Capture the cell that displays the provided text and extract its (X, Y) central coordinate. 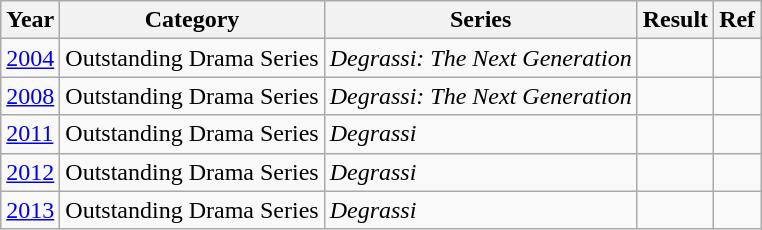
Year (30, 20)
2008 (30, 96)
2012 (30, 172)
2013 (30, 210)
2004 (30, 58)
Result (675, 20)
Category (192, 20)
2011 (30, 134)
Series (480, 20)
Ref (738, 20)
